Scan for the cell matching the given text and deliver its [x, y] coordinate at center. 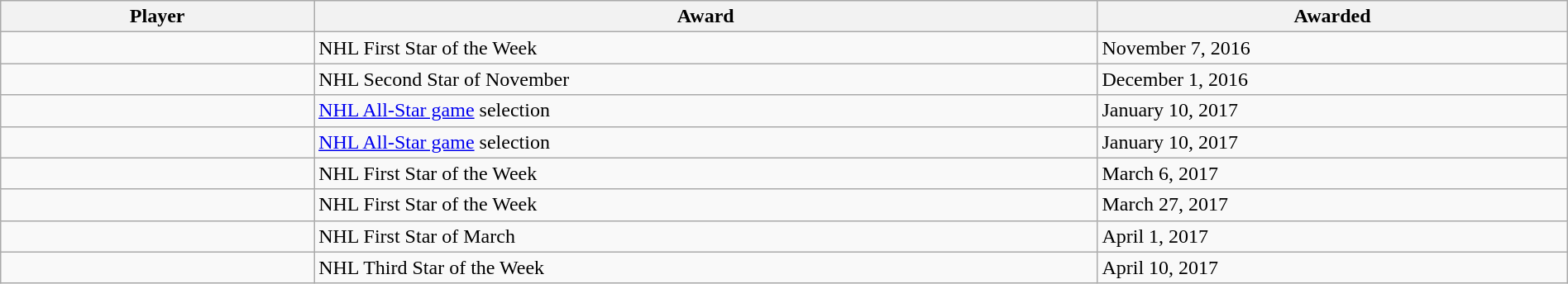
NHL Third Star of the Week [706, 267]
Awarded [1332, 17]
April 10, 2017 [1332, 267]
March 27, 2017 [1332, 205]
December 1, 2016 [1332, 79]
NHL First Star of March [706, 236]
Player [157, 17]
November 7, 2016 [1332, 48]
Award [706, 17]
NHL Second Star of November [706, 79]
April 1, 2017 [1332, 236]
March 6, 2017 [1332, 173]
